Determine the (X, Y) coordinate at the center of the cell enclosing the given text.  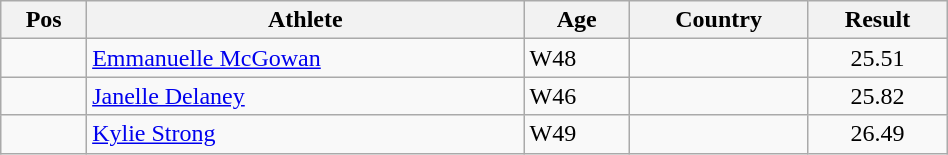
26.49 (878, 134)
Janelle Delaney (306, 96)
Pos (44, 20)
W46 (576, 96)
Athlete (306, 20)
25.51 (878, 58)
Country (718, 20)
25.82 (878, 96)
Kylie Strong (306, 134)
W49 (576, 134)
Emmanuelle McGowan (306, 58)
W48 (576, 58)
Result (878, 20)
Age (576, 20)
